Scan for the cell matching the given text and deliver its (X, Y) coordinate at center. 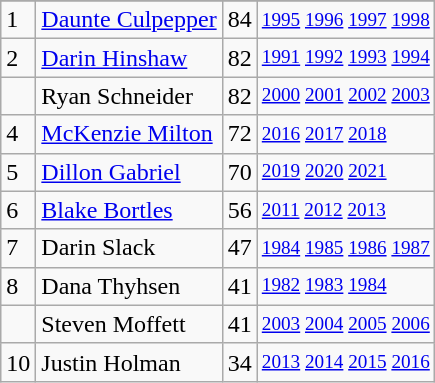
Darin Hinshaw (129, 58)
Justin Holman (129, 362)
Blake Bortles (129, 210)
2000 2001 2002 2003 (346, 96)
2 (18, 58)
Dillon Gabriel (129, 172)
McKenzie Milton (129, 134)
8 (18, 286)
Darin Slack (129, 248)
1991 1992 1993 1994 (346, 58)
1 (18, 20)
2003 2004 2005 2006 (346, 324)
7 (18, 248)
70 (240, 172)
Daunte Culpepper (129, 20)
34 (240, 362)
4 (18, 134)
5 (18, 172)
1984 1985 1986 1987 (346, 248)
1995 1996 1997 1998 (346, 20)
84 (240, 20)
6 (18, 210)
10 (18, 362)
Dana Thyhsen (129, 286)
47 (240, 248)
2013 2014 2015 2016 (346, 362)
2011 2012 2013 (346, 210)
2019 2020 2021 (346, 172)
1982 1983 1984 (346, 286)
Ryan Schneider (129, 96)
72 (240, 134)
56 (240, 210)
Steven Moffett (129, 324)
2016 2017 2018 (346, 134)
